From the cell containing the given text, extract its center point as (x, y) coordinate. 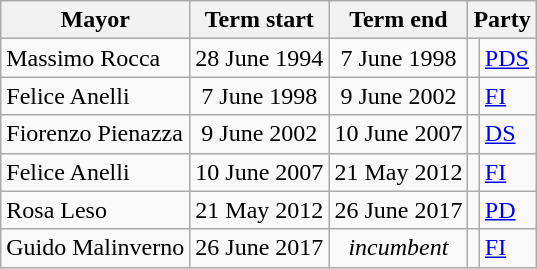
Rosa Leso (96, 210)
Guido Malinverno (96, 248)
DS (508, 134)
PD (508, 210)
Fiorenzo Pienazza (96, 134)
PDS (508, 58)
Mayor (96, 20)
28 June 1994 (260, 58)
Term end (398, 20)
Party (502, 20)
Massimo Rocca (96, 58)
Term start (260, 20)
incumbent (398, 248)
